Return (x, y) of the center of cell containing provided text 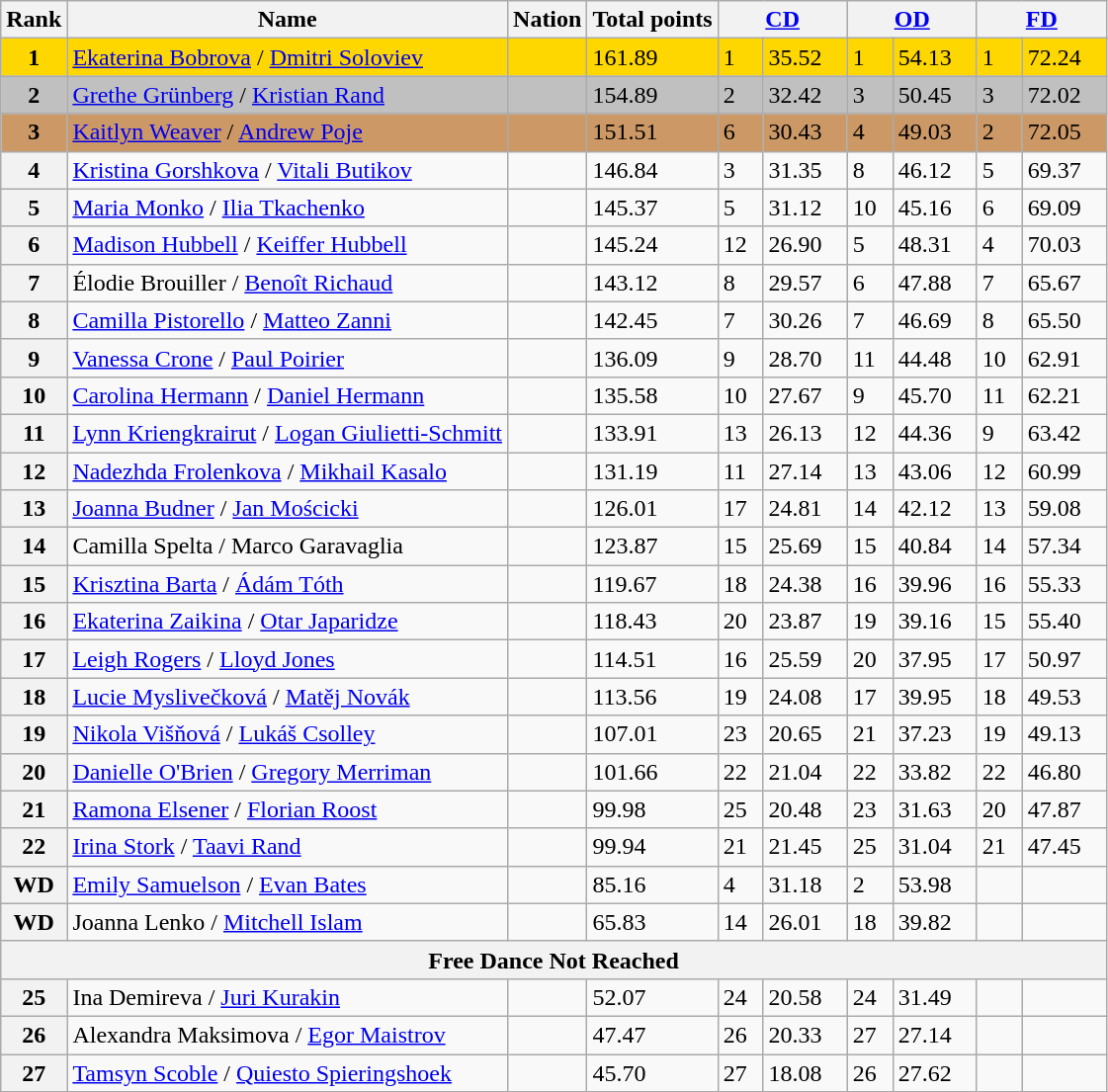
Carolina Hermann / Daniel Hermann (288, 395)
27.67 (805, 395)
39.82 (935, 922)
39.96 (935, 584)
46.12 (935, 170)
31.12 (805, 208)
Nation (548, 20)
72.02 (1064, 95)
123.87 (652, 546)
Grethe Grünberg / Kristian Rand (288, 95)
146.84 (652, 170)
107.01 (652, 734)
62.91 (1064, 358)
24.08 (805, 697)
31.35 (805, 170)
52.07 (652, 997)
40.84 (935, 546)
Vanessa Crone / Paul Poirier (288, 358)
Camilla Pistorello / Matteo Zanni (288, 320)
113.56 (652, 697)
31.49 (935, 997)
CD (783, 20)
136.09 (652, 358)
151.51 (652, 132)
23.87 (805, 622)
65.67 (1064, 283)
OD (911, 20)
Ramona Elsener / Florian Roost (288, 809)
24.38 (805, 584)
99.94 (652, 847)
24.81 (805, 509)
20.48 (805, 809)
Ekaterina Zaikina / Otar Japaridze (288, 622)
26.13 (805, 433)
Maria Monko / Ilia Tkachenko (288, 208)
Joanna Budner / Jan Mościcki (288, 509)
42.12 (935, 509)
99.98 (652, 809)
FD (1042, 20)
Tamsyn Scoble / Quiesto Spieringshoek (288, 1072)
72.24 (1064, 57)
21.45 (805, 847)
69.09 (1064, 208)
20.58 (805, 997)
47.45 (1064, 847)
35.52 (805, 57)
Leigh Rogers / Lloyd Jones (288, 659)
Kristina Gorshkova / Vitali Butikov (288, 170)
28.70 (805, 358)
Nikola Višňová / Lukáš Csolley (288, 734)
33.82 (935, 772)
39.16 (935, 622)
57.34 (1064, 546)
135.58 (652, 395)
21.04 (805, 772)
Kaitlyn Weaver / Andrew Poje (288, 132)
50.97 (1064, 659)
53.98 (935, 884)
26.01 (805, 922)
142.45 (652, 320)
69.37 (1064, 170)
Name (288, 20)
44.48 (935, 358)
48.31 (935, 245)
47.87 (1064, 809)
62.21 (1064, 395)
72.05 (1064, 132)
145.37 (652, 208)
45.16 (935, 208)
20.65 (805, 734)
119.67 (652, 584)
30.43 (805, 132)
154.89 (652, 95)
55.40 (1064, 622)
46.69 (935, 320)
114.51 (652, 659)
Alexandra Maksimova / Egor Maistrov (288, 1035)
Lynn Kriengkrairut / Logan Giulietti-Schmitt (288, 433)
47.88 (935, 283)
Nadezhda Frolenkova / Mikhail Kasalo (288, 471)
143.12 (652, 283)
161.89 (652, 57)
43.06 (935, 471)
Irina Stork / Taavi Rand (288, 847)
26.90 (805, 245)
Camilla Spelta / Marco Garavaglia (288, 546)
Madison Hubbell / Keiffer Hubbell (288, 245)
44.36 (935, 433)
37.23 (935, 734)
145.24 (652, 245)
131.19 (652, 471)
60.99 (1064, 471)
39.95 (935, 697)
59.08 (1064, 509)
49.53 (1064, 697)
Joanna Lenko / Mitchell Islam (288, 922)
Krisztina Barta / Ádám Tóth (288, 584)
101.66 (652, 772)
Ekaterina Bobrova / Dmitri Soloviev (288, 57)
27.62 (935, 1072)
65.50 (1064, 320)
55.33 (1064, 584)
49.03 (935, 132)
Danielle O'Brien / Gregory Merriman (288, 772)
32.42 (805, 95)
37.95 (935, 659)
46.80 (1064, 772)
47.47 (652, 1035)
Free Dance Not Reached (554, 960)
133.91 (652, 433)
31.63 (935, 809)
65.83 (652, 922)
25.59 (805, 659)
118.43 (652, 622)
Emily Samuelson / Evan Bates (288, 884)
54.13 (935, 57)
31.18 (805, 884)
70.03 (1064, 245)
Rank (34, 20)
126.01 (652, 509)
31.04 (935, 847)
18.08 (805, 1072)
Élodie Brouiller / Benoît Richaud (288, 283)
20.33 (805, 1035)
63.42 (1064, 433)
Lucie Myslivečková / Matěj Novák (288, 697)
Ina Demireva / Juri Kurakin (288, 997)
49.13 (1064, 734)
85.16 (652, 884)
30.26 (805, 320)
50.45 (935, 95)
25.69 (805, 546)
29.57 (805, 283)
Total points (652, 20)
